Identify which cell holds the provided text, then report its [x, y] central coordinate. 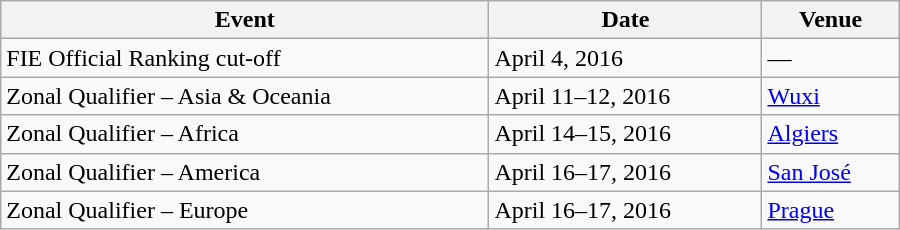
Zonal Qualifier – America [245, 172]
Prague [830, 210]
FIE Official Ranking cut-off [245, 58]
Date [626, 20]
— [830, 58]
April 14–15, 2016 [626, 134]
April 11–12, 2016 [626, 96]
Algiers [830, 134]
Event [245, 20]
Venue [830, 20]
April 4, 2016 [626, 58]
Zonal Qualifier – Europe [245, 210]
Zonal Qualifier – Asia & Oceania [245, 96]
Wuxi [830, 96]
San José [830, 172]
Zonal Qualifier – Africa [245, 134]
